Determine the [X, Y] coordinate at the center of the cell enclosing the given text.  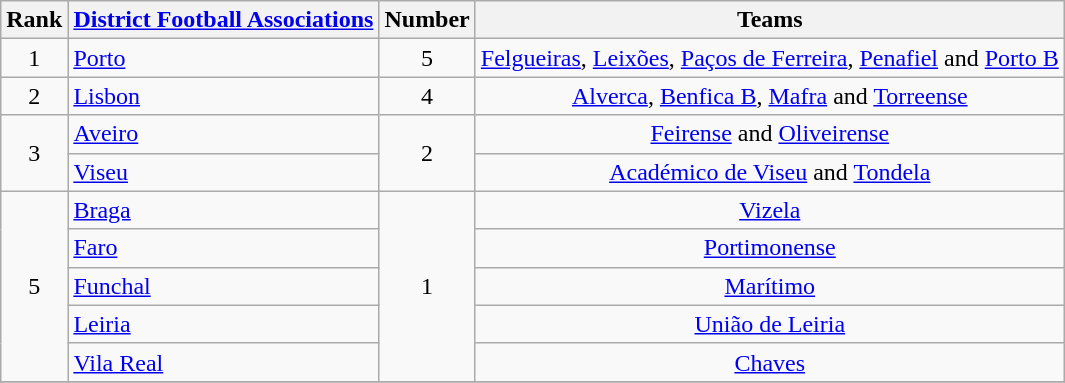
Faro [224, 248]
Number [427, 20]
Aveiro [224, 134]
Leiria [224, 324]
4 [427, 96]
Viseu [224, 172]
3 [34, 153]
District Football Associations [224, 20]
Rank [34, 20]
Portimonense [770, 248]
Funchal [224, 286]
Vizela [770, 210]
Braga [224, 210]
Teams [770, 20]
Alverca, Benfica B, Mafra and Torreense [770, 96]
Académico de Viseu and Tondela [770, 172]
Felgueiras, Leixões, Paços de Ferreira, Penafiel and Porto B [770, 58]
Vila Real [224, 362]
Porto [224, 58]
Feirense and Oliveirense [770, 134]
Chaves [770, 362]
União de Leiria [770, 324]
Lisbon [224, 96]
Marítimo [770, 286]
